Identify which cell holds the provided text, then report its [X, Y] central coordinate. 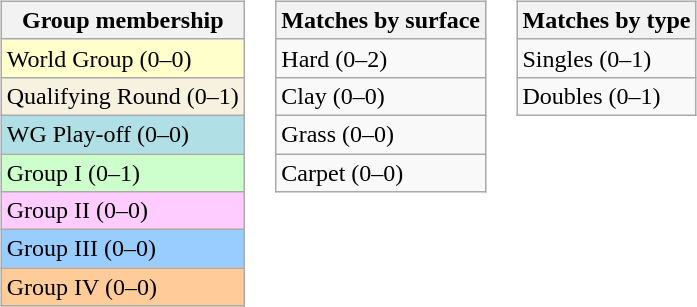
Singles (0–1) [606, 58]
Carpet (0–0) [381, 173]
Qualifying Round (0–1) [122, 96]
Grass (0–0) [381, 134]
Group II (0–0) [122, 211]
Doubles (0–1) [606, 96]
Clay (0–0) [381, 96]
WG Play-off (0–0) [122, 134]
Matches by surface [381, 20]
Group III (0–0) [122, 249]
World Group (0–0) [122, 58]
Group membership [122, 20]
Group I (0–1) [122, 173]
Matches by type [606, 20]
Group IV (0–0) [122, 287]
Hard (0–2) [381, 58]
